For the text-containing cell, return its midpoint in (x, y) coordinate format. 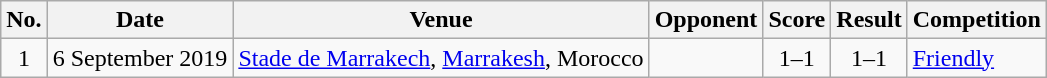
Competition (976, 20)
Score (797, 20)
6 September 2019 (140, 58)
Result (869, 20)
No. (24, 20)
Date (140, 20)
Stade de Marrakech, Marrakesh, Morocco (441, 58)
Friendly (976, 58)
1 (24, 58)
Opponent (706, 20)
Venue (441, 20)
